Provide the [x, y] coordinate of the cell's center where the given text is located.  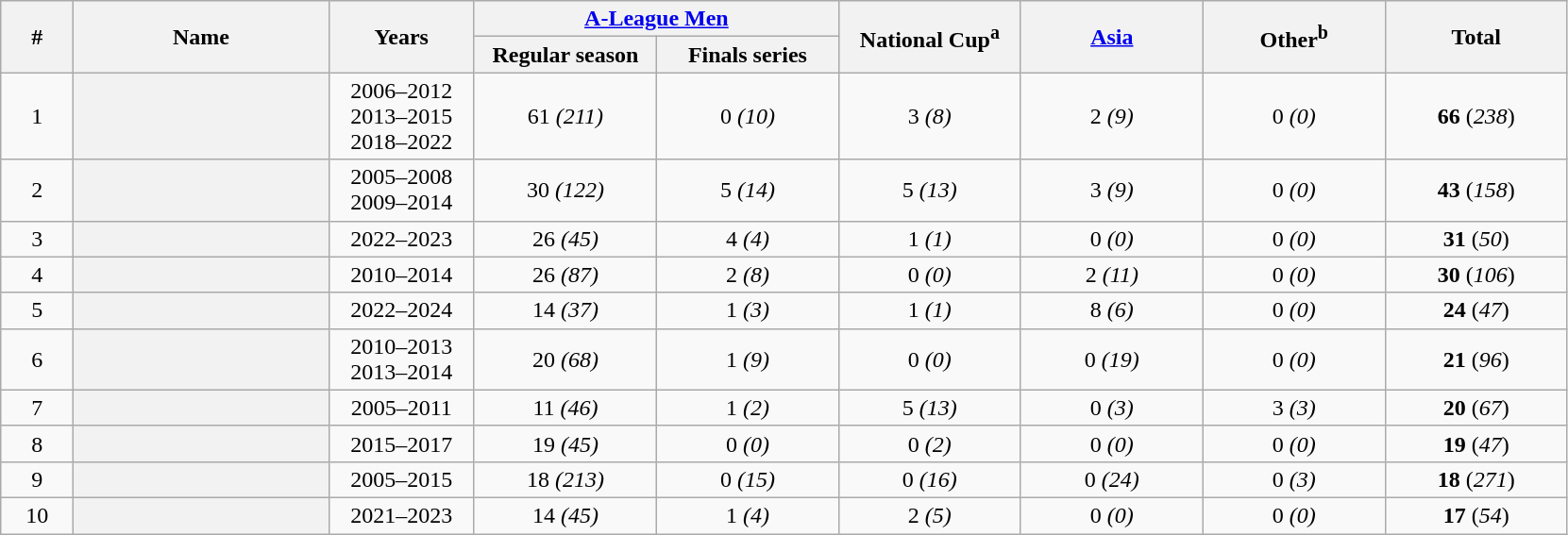
20 (67) [1476, 408]
2005–2011 [401, 408]
2 (9) [1112, 116]
2015–2017 [401, 443]
0 (19) [1112, 359]
Finals series [748, 55]
Total [1476, 37]
Asia [1112, 37]
1 [38, 116]
0 (24) [1112, 479]
# [38, 37]
31 (50) [1476, 239]
2 (11) [1112, 275]
1 (9) [748, 359]
2010–20132013–2014 [401, 359]
30 (106) [1476, 275]
0 (10) [748, 116]
2 [38, 191]
7 [38, 408]
2 (5) [929, 515]
26 (87) [565, 275]
10 [38, 515]
19 (47) [1476, 443]
National Cupa [929, 37]
21 (96) [1476, 359]
30 (122) [565, 191]
2 (8) [748, 275]
9 [38, 479]
0 (2) [929, 443]
8 [38, 443]
Years [401, 37]
1 (4) [748, 515]
3 (3) [1293, 408]
Name [201, 37]
2010–2014 [401, 275]
3 (9) [1112, 191]
8 (6) [1112, 310]
17 (54) [1476, 515]
61 (211) [565, 116]
0 (16) [929, 479]
2021–2023 [401, 515]
19 (45) [565, 443]
Regular season [565, 55]
24 (47) [1476, 310]
2005–20082009–2014 [401, 191]
6 [38, 359]
3 [38, 239]
2006–20122013–20152018–2022 [401, 116]
5 (14) [748, 191]
2022–2024 [401, 310]
1 (3) [748, 310]
4 [38, 275]
4 (4) [748, 239]
11 (46) [565, 408]
20 (68) [565, 359]
43 (158) [1476, 191]
2022–2023 [401, 239]
0 (15) [748, 479]
2005–2015 [401, 479]
18 (213) [565, 479]
18 (271) [1476, 479]
14 (45) [565, 515]
66 (238) [1476, 116]
1 (2) [748, 408]
Otherb [1293, 37]
14 (37) [565, 310]
5 [38, 310]
3 (8) [929, 116]
26 (45) [565, 239]
A-League Men [656, 19]
